Extract the [X, Y] coordinate from the center of the cell holding the provided text.  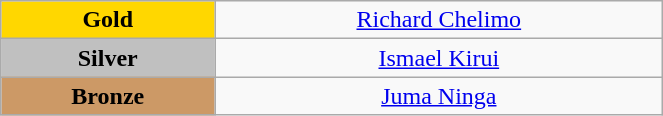
Silver [108, 58]
Juma Ninga [439, 96]
Gold [108, 20]
Richard Chelimo [439, 20]
Ismael Kirui [439, 58]
Bronze [108, 96]
